Provide the (x, y) coordinate of the cell's center where the given text is located.  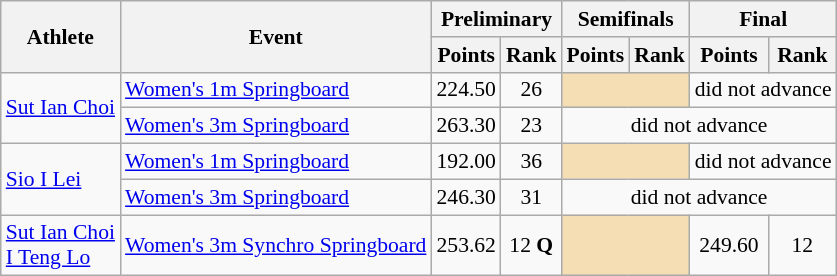
36 (532, 162)
192.00 (466, 162)
26 (532, 90)
Sio I Lei (60, 180)
Sut Ian Choi (60, 108)
Preliminary (496, 19)
249.60 (729, 246)
224.50 (466, 90)
Final (764, 19)
Athlete (60, 36)
23 (532, 126)
263.30 (466, 126)
253.62 (466, 246)
31 (532, 197)
Event (276, 36)
12 (802, 246)
Sut Ian ChoiI Teng Lo (60, 246)
Semifinals (626, 19)
246.30 (466, 197)
12 Q (532, 246)
Women's 3m Synchro Springboard (276, 246)
